Capture the cell that displays the provided text and extract its [x, y] central coordinate. 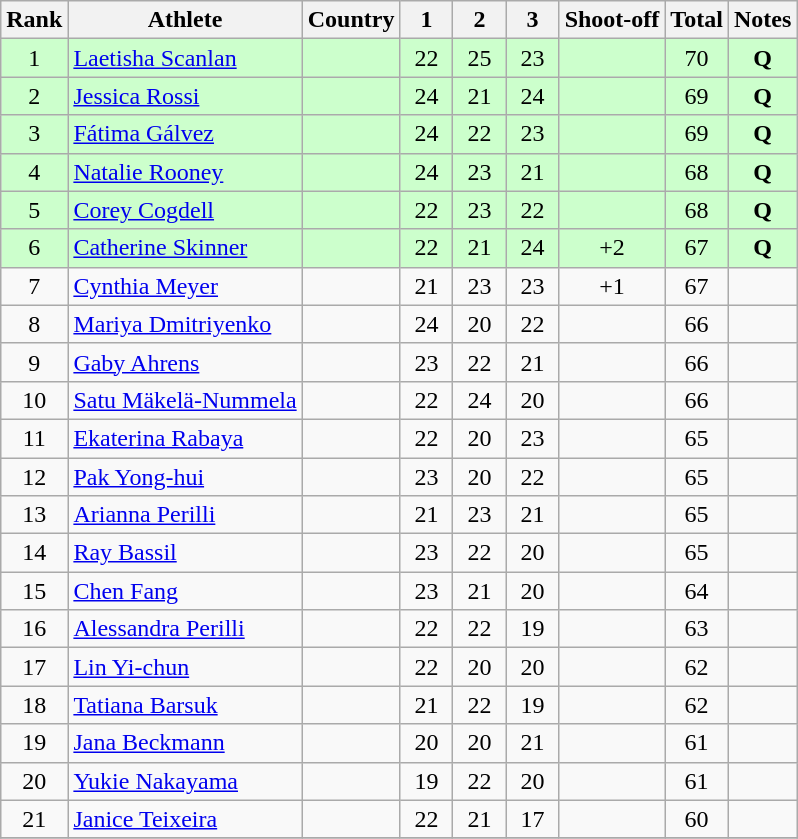
12 [34, 477]
10 [34, 400]
Rank [34, 20]
Yukie Nakayama [185, 781]
Satu Mäkelä-Nummela [185, 400]
60 [697, 819]
Jana Beckmann [185, 743]
Gaby Ahrens [185, 362]
13 [34, 515]
Mariya Dmitriyenko [185, 324]
11 [34, 438]
9 [34, 362]
Pak Yong-hui [185, 477]
Ray Bassil [185, 553]
25 [480, 58]
70 [697, 58]
7 [34, 286]
Lin Yi-chun [185, 667]
Laetisha Scanlan [185, 58]
63 [697, 629]
Country [351, 20]
16 [34, 629]
Jessica Rossi [185, 96]
18 [34, 705]
6 [34, 248]
+2 [612, 248]
Cynthia Meyer [185, 286]
Catherine Skinner [185, 248]
Fátima Gálvez [185, 134]
Chen Fang [185, 591]
Corey Cogdell [185, 210]
14 [34, 553]
+1 [612, 286]
Tatiana Barsuk [185, 705]
8 [34, 324]
Total [697, 20]
64 [697, 591]
Shoot-off [612, 20]
Ekaterina Rabaya [185, 438]
Athlete [185, 20]
5 [34, 210]
4 [34, 172]
Alessandra Perilli [185, 629]
Janice Teixeira [185, 819]
15 [34, 591]
Arianna Perilli [185, 515]
Natalie Rooney [185, 172]
Notes [762, 20]
